Pinpoint the cell where the given text exists, returning its (X, Y) midpoint coordinate. 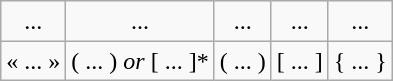
( ... ) (242, 61)
{ ... } (360, 61)
( ... ) or [ ... ]* (140, 61)
« ... » (34, 61)
[ ... ] (300, 61)
